Find where the given text appears and provide that cell's center as (X, Y) coordinate. 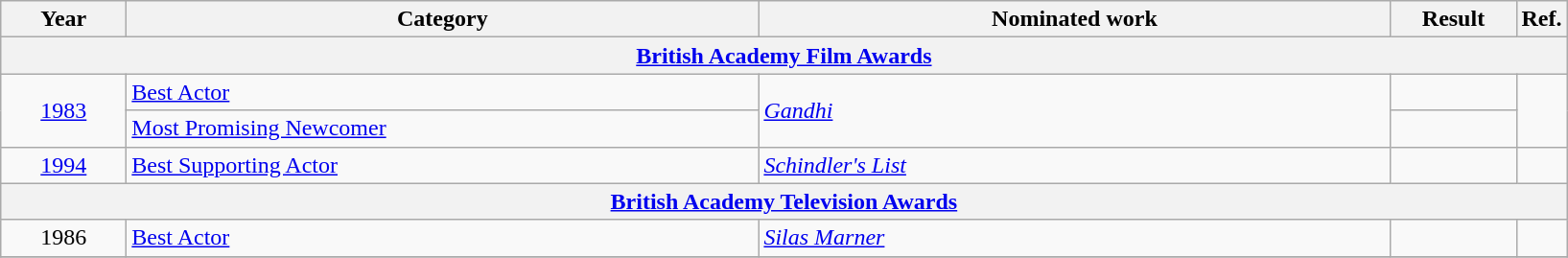
Nominated work (1074, 19)
1986 (63, 238)
British Academy Film Awards (784, 56)
British Academy Television Awards (784, 201)
1983 (63, 110)
Result (1454, 19)
Gandhi (1074, 110)
Year (63, 19)
Best Supporting Actor (443, 165)
Category (443, 19)
Silas Marner (1074, 238)
Most Promising Newcomer (443, 129)
Schindler's List (1074, 165)
Ref. (1542, 19)
1994 (63, 165)
